For the text-containing cell, return its midpoint in [X, Y] coordinate format. 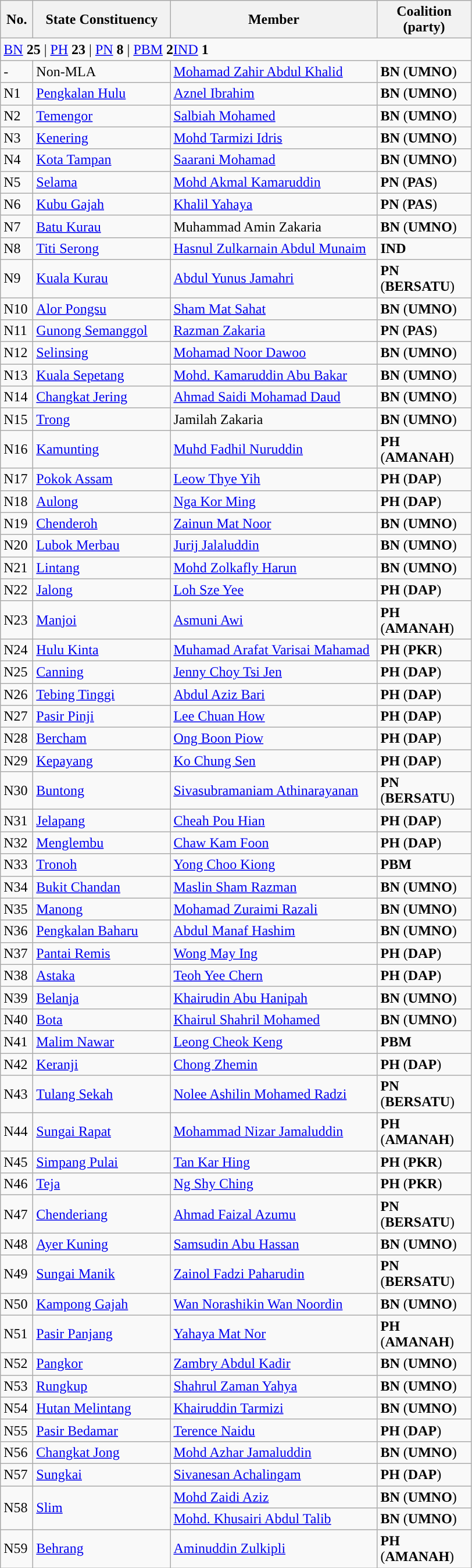
Terence Naidu [274, 1430]
N27 [17, 717]
Sungai Rapat [102, 1132]
Sivasubramaniam Athinarayanan [274, 791]
N53 [17, 1386]
Sungkai [102, 1474]
Coalition (party) [424, 20]
N45 [17, 1162]
Aminuddin Zulkipli [274, 1549]
Kamunting [102, 449]
Yong Choo Kiong [274, 865]
Khairuddin Tarmizi [274, 1408]
Leong Cheok Keng [274, 1042]
N36 [17, 931]
Hasnul Zulkarnain Abdul Munaim [274, 248]
N37 [17, 953]
Cheah Pou Hian [274, 821]
N57 [17, 1474]
N40 [17, 1020]
Tulang Sekah [102, 1095]
N50 [17, 1304]
Khairudin Abu Hanipah [274, 997]
N25 [17, 672]
Abdul Manaf Hashim [274, 931]
Muhd Fadhil Nuruddin [274, 449]
Non-MLA [102, 72]
Batu Kurau [102, 226]
N17 [17, 479]
N41 [17, 1042]
Ko Chung Sen [274, 761]
Teja [102, 1184]
Aznel Ibrahim [274, 94]
Muhammad Amin Zakaria [274, 226]
Behrang [102, 1549]
Jurij Jalaluddin [274, 546]
N59 [17, 1549]
N56 [17, 1452]
Hutan Melintang [102, 1408]
Member [274, 20]
BN 25 | PH 23 | PN 8 | PBM 2IND 1 [236, 49]
Mohamad Zahir Abdul Khalid [274, 72]
Manong [102, 909]
N51 [17, 1334]
Changkat Jong [102, 1452]
N49 [17, 1274]
Nga Kor Ming [274, 501]
Tronoh [102, 865]
N15 [17, 419]
No. [17, 20]
N28 [17, 739]
Loh Sze Yee [274, 590]
Simpang Pulai [102, 1162]
Changkat Jering [102, 397]
Menglembu [102, 843]
N39 [17, 997]
Abdul Aziz Bari [274, 694]
Shahrul Zaman Yahya [274, 1386]
N33 [17, 865]
N58 [17, 1508]
Canning [102, 672]
N38 [17, 975]
Mohamad Zuraimi Razali [274, 909]
N10 [17, 309]
Bota [102, 1020]
Kubu Gajah [102, 204]
N52 [17, 1364]
Malim Nawar [102, 1042]
Sham Mat Sahat [274, 309]
Wong May Ing [274, 953]
- [17, 72]
Khairul Shahril Mohamed [274, 1020]
N2 [17, 116]
Mohd Tarmizi Idris [274, 138]
Mohd Akmal Kamaruddin [274, 182]
N20 [17, 546]
Mohd Azhar Jamaluddin [274, 1452]
N54 [17, 1408]
N22 [17, 590]
Tan Kar Hing [274, 1162]
N9 [17, 278]
N11 [17, 331]
Aulong [102, 501]
Khalil Yahaya [274, 204]
Jalong [102, 590]
Kepayang [102, 761]
Nolee Ashilin Mohamed Radzi [274, 1095]
Belanja [102, 997]
Asmuni Awi [274, 620]
Sungai Manik [102, 1274]
Astaka [102, 975]
Leow Thye Yih [274, 479]
Pengkalan Hulu [102, 94]
Zambry Abdul Kadir [274, 1364]
N5 [17, 182]
Razman Zakaria [274, 331]
Pokok Assam [102, 479]
Buntong [102, 791]
Pasir Pinji [102, 717]
Tebing Tinggi [102, 694]
N4 [17, 160]
N19 [17, 523]
Chaw Kam Foon [274, 843]
Chenderiang [102, 1214]
Zainun Mat Noor [274, 523]
Abdul Yunus Jamahri [274, 278]
Yahaya Mat Nor [274, 1334]
N21 [17, 568]
Mohd. Khusairi Abdul Talib [274, 1519]
Keranji [102, 1064]
Kota Tampan [102, 160]
Temengor [102, 116]
N26 [17, 694]
N23 [17, 620]
Kuala Sepetang [102, 375]
Kampong Gajah [102, 1304]
Chenderoh [102, 523]
N47 [17, 1214]
N6 [17, 204]
Alor Pongsu [102, 309]
N13 [17, 375]
Pangkor [102, 1364]
Zainol Fadzi Paharudin [274, 1274]
Maslin Sham Razman [274, 887]
N14 [17, 397]
Mohammad Nizar Jamaluddin [274, 1132]
Bercham [102, 739]
Pengkalan Baharu [102, 931]
Hulu Kinta [102, 650]
Salbiah Mohamed [274, 116]
Muhamad Arafat Varisai Mahamad [274, 650]
N18 [17, 501]
Sivanesan Achalingam [274, 1474]
Ayer Kuning [102, 1244]
Ahmad Saidi Mohamad Daud [274, 397]
N35 [17, 909]
N7 [17, 226]
N34 [17, 887]
Ong Boon Piow [274, 739]
N1 [17, 94]
Pantai Remis [102, 953]
Manjoi [102, 620]
Pasir Panjang [102, 1334]
Lee Chuan How [274, 717]
Lintang [102, 568]
Mohd. Kamaruddin Abu Bakar [274, 375]
N48 [17, 1244]
Mohd Zaidi Aziz [274, 1496]
Wan Norashikin Wan Noordin [274, 1304]
N24 [17, 650]
Bukit Chandan [102, 887]
Gunong Semanggol [102, 331]
Kenering [102, 138]
Chong Zhemin [274, 1064]
Jamilah Zakaria [274, 419]
N29 [17, 761]
Teoh Yee Chern [274, 975]
N3 [17, 138]
N8 [17, 248]
Saarani Mohamad [274, 160]
Rungkup [102, 1386]
N43 [17, 1095]
Slim [102, 1508]
N44 [17, 1132]
State Constituency [102, 20]
N55 [17, 1430]
N30 [17, 791]
Titi Serong [102, 248]
N42 [17, 1064]
Samsudin Abu Hassan [274, 1244]
N16 [17, 449]
Selinsing [102, 353]
Kuala Kurau [102, 278]
N46 [17, 1184]
Ng Shy Ching [274, 1184]
Lubok Merbau [102, 546]
N12 [17, 353]
Jelapang [102, 821]
IND [424, 248]
Mohd Zolkafly Harun [274, 568]
Ahmad Faizal Azumu [274, 1214]
Pasir Bedamar [102, 1430]
N32 [17, 843]
Jenny Choy Tsi Jen [274, 672]
Mohamad Noor Dawoo [274, 353]
Trong [102, 419]
N31 [17, 821]
Selama [102, 182]
